Identify which cell holds the provided text, then report its (X, Y) central coordinate. 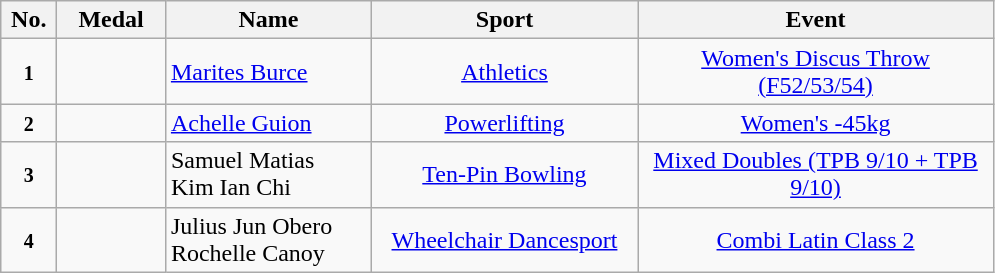
Marites Burce (268, 72)
Women's -45kg (816, 123)
1 (29, 72)
Sport (504, 20)
4 (29, 240)
3 (29, 174)
Athletics (504, 72)
Wheelchair Dancesport (504, 240)
Julius Jun OberoRochelle Canoy (268, 240)
Ten-Pin Bowling (504, 174)
Women's Discus Throw (F52/53/54) (816, 72)
2 (29, 123)
Mixed Doubles (TPB 9/10 + TPB 9/10) (816, 174)
No. (29, 20)
Medal (112, 20)
Samuel Matias Kim Ian Chi (268, 174)
Name (268, 20)
Combi Latin Class 2 (816, 240)
Powerlifting (504, 123)
Achelle Guion (268, 123)
Event (816, 20)
